Scan for the cell matching the given text and deliver its [x, y] coordinate at center. 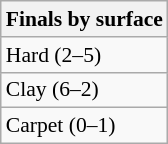
Carpet (0–1) [84, 126]
Finals by surface [84, 19]
Clay (6–2) [84, 90]
Hard (2–5) [84, 55]
